Locate the cell with the specified text and output its (x, y) center coordinate. 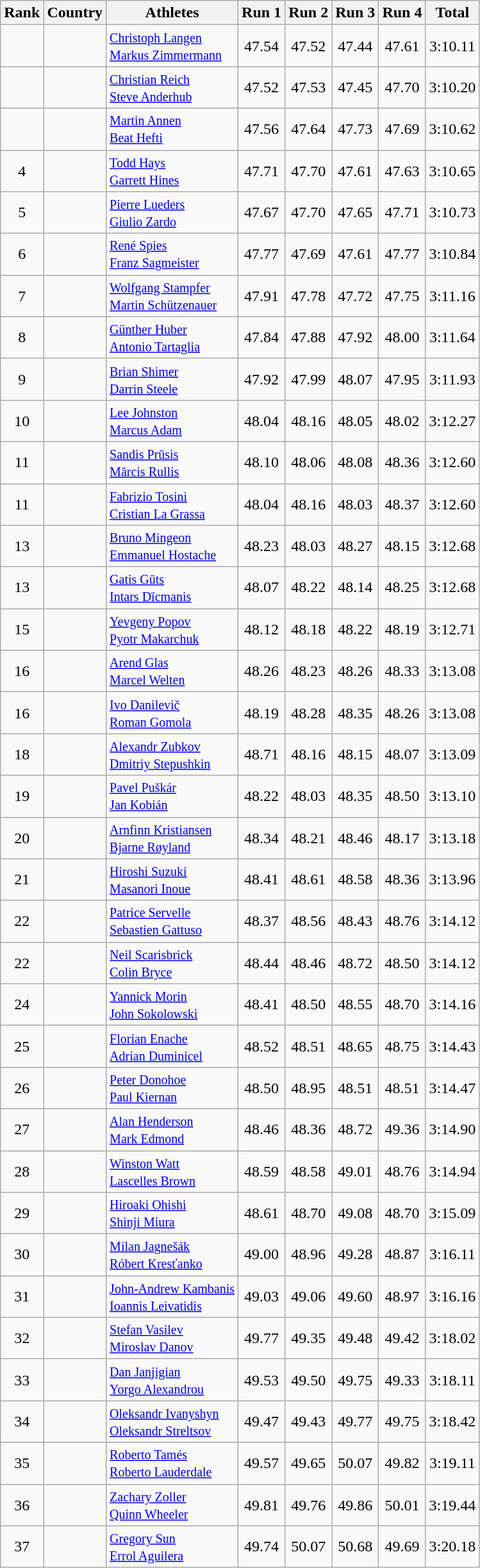
Christoph Langen Markus Zimmermann (172, 46)
49.65 (309, 1464)
49.60 (355, 1297)
3:10.62 (452, 129)
47.64 (309, 129)
48.25 (402, 588)
49.57 (261, 1464)
3:10.84 (452, 254)
3:13.09 (452, 755)
49.43 (309, 1421)
3:18.42 (452, 1421)
Total (452, 13)
Country (75, 13)
Pierre Lueders Giulio Zardo (172, 213)
3:10.20 (452, 87)
Alexandr Zubkov Dmitriy Stepushkin (172, 755)
48.18 (309, 629)
6 (22, 254)
3:14.47 (452, 1088)
3:12.27 (452, 420)
47.44 (355, 46)
Peter Donohoe Paul Kiernan (172, 1088)
29 (22, 1214)
48.96 (309, 1255)
48.21 (309, 838)
Brian Shimer Darrin Steele (172, 379)
Bruno Mingeon Emmanuel Hostache (172, 546)
48.75 (402, 1046)
49.50 (309, 1380)
50.01 (402, 1505)
Arend Glas Marcel Welten (172, 672)
48.02 (402, 420)
48.95 (309, 1088)
49.42 (402, 1338)
Patrice Servelle Sebastien Gattuso (172, 921)
3:16.11 (452, 1255)
49.03 (261, 1297)
Pavel Puškár Jan Kobián (172, 796)
28 (22, 1171)
47.91 (261, 296)
47.53 (309, 87)
48.27 (355, 546)
3:14.16 (452, 1005)
Florian Enache Adrian Duminicel (172, 1046)
49.74 (261, 1547)
48.34 (261, 838)
47.88 (309, 337)
47.45 (355, 87)
8 (22, 337)
Neil Scarisbrick Colin Bryce (172, 962)
Winston Watt Lascelles Brown (172, 1171)
48.12 (261, 629)
Wolfgang Stampfer Martin Schützenauer (172, 296)
47.75 (402, 296)
48.00 (402, 337)
3:12.71 (452, 629)
3:14.90 (452, 1129)
49.36 (402, 1129)
49.86 (355, 1505)
47.99 (309, 379)
50.68 (355, 1547)
47.63 (402, 170)
Sandis Prūsis Mārcis Rullis (172, 463)
49.48 (355, 1338)
24 (22, 1005)
48.59 (261, 1171)
René Spies Franz Sagmeister (172, 254)
47.54 (261, 46)
35 (22, 1464)
10 (22, 420)
26 (22, 1088)
Yevgeny Popov Pyotr Makarchuk (172, 629)
48.55 (355, 1005)
47.56 (261, 129)
3:19.44 (452, 1505)
7 (22, 296)
49.00 (261, 1255)
5 (22, 213)
27 (22, 1129)
3:13.18 (452, 838)
49.01 (355, 1171)
30 (22, 1255)
49.69 (402, 1547)
49.76 (309, 1505)
Run 2 (309, 13)
48.08 (355, 463)
18 (22, 755)
49.81 (261, 1505)
36 (22, 1505)
Run 1 (261, 13)
Zachary Zoller Quinn Wheeler (172, 1505)
49.33 (402, 1380)
48.56 (309, 921)
48.05 (355, 420)
9 (22, 379)
3:13.96 (452, 879)
49.08 (355, 1214)
3:10.73 (452, 213)
49.82 (402, 1464)
49.35 (309, 1338)
47.65 (355, 213)
Run 3 (355, 13)
3:14.43 (452, 1046)
3:10.65 (452, 170)
John-Andrew Kambanis Ioannis Leivatidis (172, 1297)
3:20.18 (452, 1547)
48.87 (402, 1255)
Athletes (172, 13)
Hiroshi Suzuki Masanori Inoue (172, 879)
Arnfinn Kristiansen Bjarne Røyland (172, 838)
15 (22, 629)
48.14 (355, 588)
Martin Annen Beat Hefti (172, 129)
Todd Hays Garrett Hines (172, 170)
Roberto Tamés Roberto Lauderdale (172, 1464)
47.78 (309, 296)
37 (22, 1547)
48.71 (261, 755)
Lee Johnston Marcus Adam (172, 420)
4 (22, 170)
Fabrizio Tosini Cristian La Grassa (172, 504)
Gatis Gūts Intars Dīcmanis (172, 588)
Yannick Morin John Sokolowski (172, 1005)
3:13.10 (452, 796)
49.28 (355, 1255)
Christian Reich Steve Anderhub (172, 87)
Rank (22, 13)
49.53 (261, 1380)
47.84 (261, 337)
21 (22, 879)
3:15.09 (452, 1214)
48.10 (261, 463)
Ivo Danilevič Roman Gomola (172, 713)
3:10.11 (452, 46)
49.47 (261, 1421)
Günther Huber Antonio Tartaglia (172, 337)
Alan Henderson Mark Edmond (172, 1129)
Stefan Vasilev Miroslav Danov (172, 1338)
19 (22, 796)
3:11.64 (452, 337)
20 (22, 838)
48.28 (309, 713)
47.72 (355, 296)
3:14.94 (452, 1171)
48.97 (402, 1297)
31 (22, 1297)
3:19.11 (452, 1464)
48.65 (355, 1046)
3:16.16 (452, 1297)
3:18.11 (452, 1380)
Dan Janjigian Yorgo Alexandrou (172, 1380)
25 (22, 1046)
48.52 (261, 1046)
3:11.93 (452, 379)
3:18.02 (452, 1338)
48.44 (261, 962)
32 (22, 1338)
3:11.16 (452, 296)
48.33 (402, 672)
47.95 (402, 379)
47.67 (261, 213)
47.73 (355, 129)
Oleksandr Ivanyshyn Oleksandr Streltsov (172, 1421)
48.43 (355, 921)
48.17 (402, 838)
Milan Jagnešák Róbert Kresťanko (172, 1255)
33 (22, 1380)
48.06 (309, 463)
Hiroaki Ohishi Shinji Miura (172, 1214)
49.06 (309, 1297)
Gregory Sun Errol Aguilera (172, 1547)
Run 4 (402, 13)
34 (22, 1421)
